Determine the [x, y] coordinate at the center of the cell enclosing the given text.  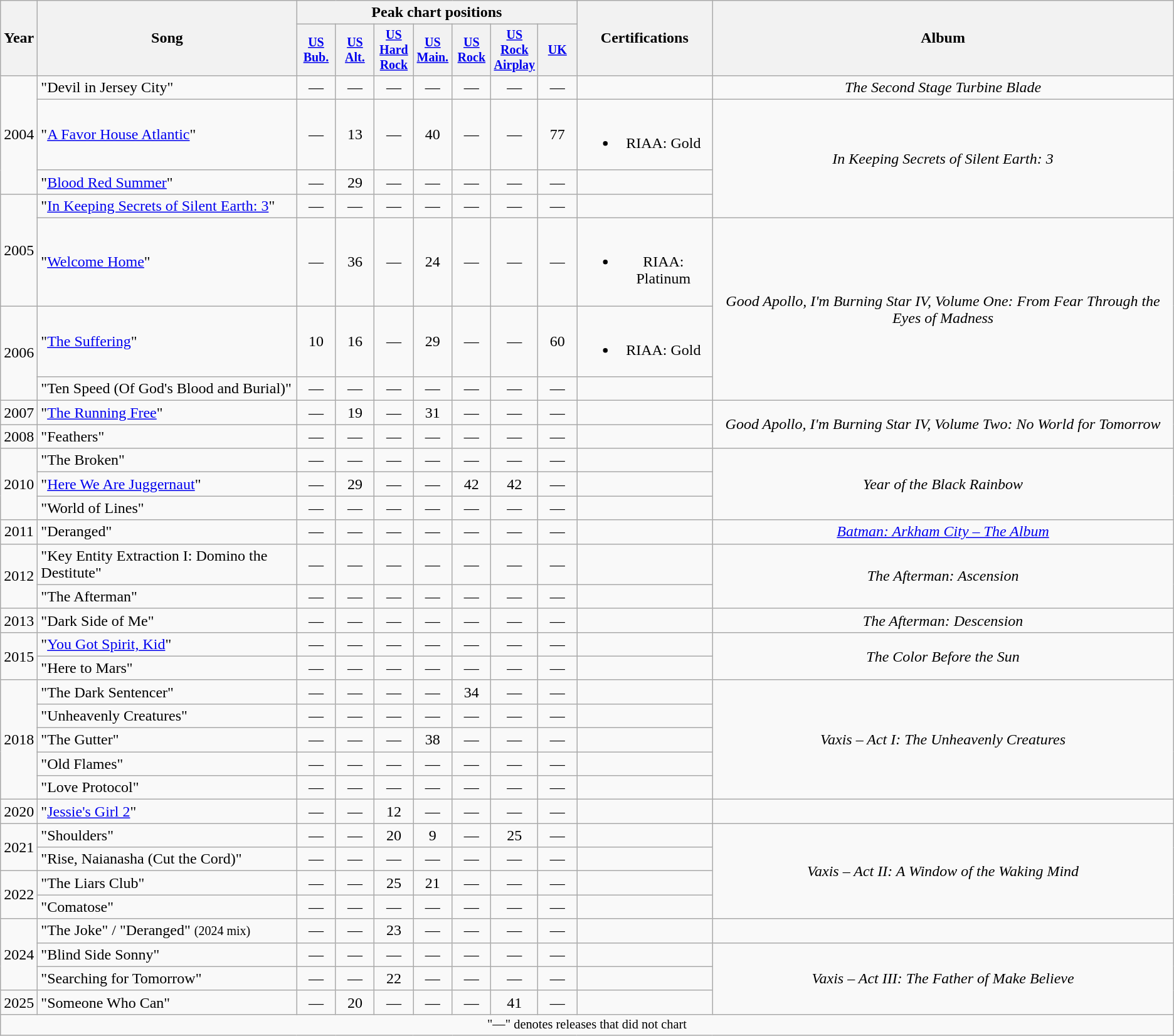
Certifications [645, 38]
USAlt. [355, 50]
"—" denotes releases that did not chart [587, 1025]
Vaxis – Act II: A Window of the Waking Mind [943, 871]
The Afterman: Descension [943, 620]
"Rise, Naianasha (Cut the Cord)" [167, 859]
"Here to Mars" [167, 668]
60 [558, 341]
Batman: Arkham City – The Album [943, 532]
Year [19, 38]
Vaxis – Act III: The Father of Make Believe [943, 978]
2022 [19, 895]
"The Running Free" [167, 413]
USRock [472, 50]
22 [394, 978]
2018 [19, 739]
USRock Airplay [514, 50]
2010 [19, 484]
"Shoulders" [167, 835]
In Keeping Secrets of Silent Earth: 3 [943, 158]
"Unheavenly Creatures" [167, 716]
Song [167, 38]
2024 [19, 954]
36 [355, 262]
"Feathers" [167, 436]
10 [316, 341]
"The Dark Sentencer" [167, 692]
Vaxis – Act I: The Unheavenly Creatures [943, 739]
"Deranged" [167, 532]
2020 [19, 811]
2013 [19, 620]
"Comatose" [167, 907]
"A Favor House Atlantic" [167, 134]
Good Apollo, I'm Burning Star IV, Volume One: From Fear Through the Eyes of Madness [943, 310]
Good Apollo, I'm Burning Star IV, Volume Two: No World for Tomorrow [943, 425]
"You Got Spirit, Kid" [167, 644]
Album [943, 38]
77 [558, 134]
USBub. [316, 50]
2004 [19, 134]
2012 [19, 576]
Peak chart positions [436, 13]
"Welcome Home" [167, 262]
38 [433, 740]
13 [355, 134]
41 [514, 1002]
The Second Stage Turbine Blade [943, 87]
2025 [19, 1002]
"Someone Who Can" [167, 1002]
2006 [19, 354]
"The Broken" [167, 460]
24 [433, 262]
12 [394, 811]
"Devil in Jersey City" [167, 87]
40 [433, 134]
34 [472, 692]
"Blind Side Sonny" [167, 954]
USMain. [433, 50]
"The Suffering" [167, 341]
2007 [19, 413]
"Love Protocol" [167, 788]
"The Liars Club" [167, 883]
31 [433, 413]
RIAA: Platinum [645, 262]
"Ten Speed (Of God's Blood and Burial)" [167, 389]
9 [433, 835]
"The Gutter" [167, 740]
2005 [19, 250]
2015 [19, 656]
Year of the Black Rainbow [943, 484]
16 [355, 341]
"Old Flames" [167, 764]
The Afterman: Ascension [943, 576]
"Here We Are Juggernaut" [167, 484]
2008 [19, 436]
UK [558, 50]
21 [433, 883]
19 [355, 413]
USHardRock [394, 50]
2011 [19, 532]
"Searching for Tomorrow" [167, 978]
"Dark Side of Me" [167, 620]
"The Joke" / "Deranged" (2024 mix) [167, 931]
23 [394, 931]
"In Keeping Secrets of Silent Earth: 3" [167, 206]
"Key Entity Extraction I: Domino the Destitute" [167, 564]
2021 [19, 847]
"The Afterman" [167, 596]
"World of Lines" [167, 508]
The Color Before the Sun [943, 656]
"Jessie's Girl 2" [167, 811]
"Blood Red Summer" [167, 182]
